Determine the (X, Y) coordinate at the center of the cell enclosing the given text.  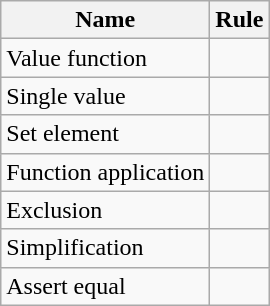
Single value (106, 96)
Function application (106, 172)
Exclusion (106, 210)
Value function (106, 58)
Set element (106, 134)
Rule (240, 20)
Name (106, 20)
Simplification (106, 248)
Assert equal (106, 286)
